Determine the [X, Y] coordinate at the center of the cell enclosing the given text.  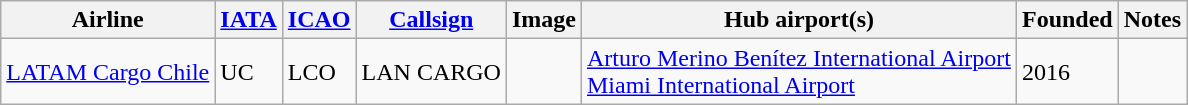
UC [249, 72]
Arturo Merino Benítez International Airport Miami International Airport [798, 72]
LCO [319, 72]
Founded [1067, 20]
LAN CARGO [431, 72]
Callsign [431, 20]
Image [544, 20]
LATAM Cargo Chile [108, 72]
Airline [108, 20]
2016 [1067, 72]
ICAO [319, 20]
Hub airport(s) [798, 20]
IATA [249, 20]
Notes [1152, 20]
